Provide the (X, Y) coordinate of the cell's center where the given text is located.  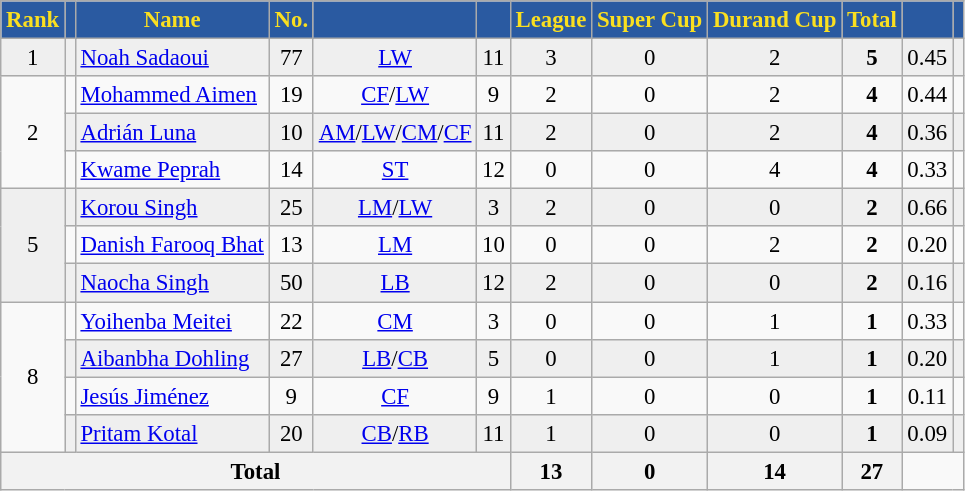
No. (291, 20)
Super Cup (650, 20)
Kwame Peprah (172, 170)
Korou Singh (172, 208)
0.66 (927, 208)
Danish Farooq Bhat (172, 245)
CM (394, 321)
LM (394, 245)
CF/LW (394, 95)
Pritam Kotal (172, 433)
Yoihenba Meitei (172, 321)
0.44 (927, 95)
Rank (33, 20)
LW (394, 58)
Jesús Jiménez (172, 396)
25 (291, 208)
0.16 (927, 283)
0.09 (927, 433)
50 (291, 283)
Naocha Singh (172, 283)
8 (33, 377)
Aibanbha Dohling (172, 358)
LB (394, 283)
Mohammed Aimen (172, 95)
Name (172, 20)
20 (291, 433)
Noah Sadaoui (172, 58)
0.45 (927, 58)
77 (291, 58)
CB/RB (394, 433)
AM/LW/CM/CF (394, 133)
0.11 (927, 396)
League (550, 20)
LM/LW (394, 208)
0.36 (927, 133)
Adrián Luna (172, 133)
ST (394, 170)
22 (291, 321)
LB/CB (394, 358)
Durand Cup (775, 20)
19 (291, 95)
CF (394, 396)
